Find where the given text appears and provide that cell's center as (x, y) coordinate. 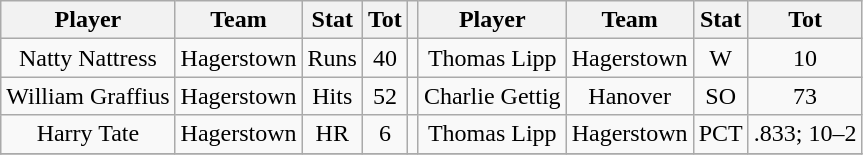
40 (384, 58)
SO (720, 96)
.833; 10–2 (805, 134)
W (720, 58)
Charlie Gettig (492, 96)
10 (805, 58)
52 (384, 96)
6 (384, 134)
73 (805, 96)
Hanover (630, 96)
Harry Tate (88, 134)
Runs (332, 58)
PCT (720, 134)
Hits (332, 96)
HR (332, 134)
William Graffius (88, 96)
Natty Nattress (88, 58)
